Detect which cell encompasses the target text, then output its [X, Y] center coordinate. 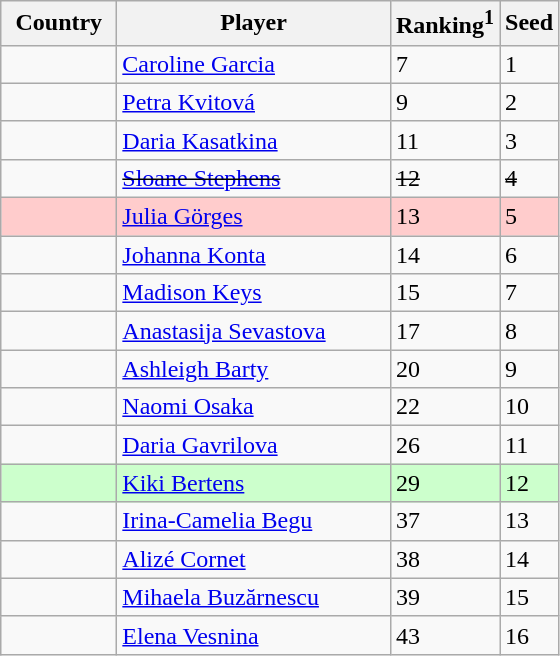
Daria Kasatkina [254, 140]
Ashleigh Barty [254, 369]
37 [444, 521]
10 [530, 407]
26 [444, 445]
39 [444, 597]
2 [530, 102]
Petra Kvitová [254, 102]
Naomi Osaka [254, 407]
4 [530, 178]
29 [444, 483]
Anastasija Sevastova [254, 331]
Player [254, 24]
16 [530, 635]
Johanna Konta [254, 255]
1 [530, 64]
Daria Gavrilova [254, 445]
Kiki Bertens [254, 483]
8 [530, 331]
17 [444, 331]
Sloane Stephens [254, 178]
Madison Keys [254, 293]
6 [530, 255]
Seed [530, 24]
Caroline Garcia [254, 64]
38 [444, 559]
Ranking1 [444, 24]
22 [444, 407]
Julia Görges [254, 217]
Elena Vesnina [254, 635]
Mihaela Buzărnescu [254, 597]
43 [444, 635]
Country [59, 24]
Irina-Camelia Begu [254, 521]
20 [444, 369]
5 [530, 217]
3 [530, 140]
Alizé Cornet [254, 559]
